Determine the (x, y) coordinate at the center of the cell enclosing the given text.  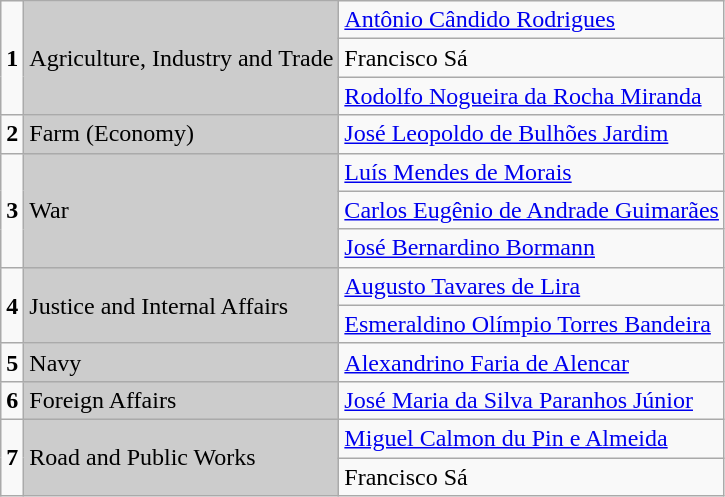
Foreign Affairs (182, 400)
2 (12, 134)
Agriculture, Industry and Trade (182, 58)
4 (12, 305)
Augusto Tavares de Lira (532, 286)
7 (12, 457)
Miguel Calmon du Pin e Almeida (532, 438)
José Leopoldo de Bulhões Jardim (532, 134)
Justice and Internal Affairs (182, 305)
José Bernardino Bormann (532, 248)
Road and Public Works (182, 457)
5 (12, 362)
Navy (182, 362)
War (182, 210)
Luís Mendes de Morais (532, 172)
3 (12, 210)
1 (12, 58)
Esmeraldino Olímpio Torres Bandeira (532, 324)
Farm (Economy) (182, 134)
6 (12, 400)
Antônio Cândido Rodrigues (532, 20)
Rodolfo Nogueira da Rocha Miranda (532, 96)
Alexandrino Faria de Alencar (532, 362)
José Maria da Silva Paranhos Júnior (532, 400)
Carlos Eugênio de Andrade Guimarães (532, 210)
